Return [x, y] of the center of cell containing provided text 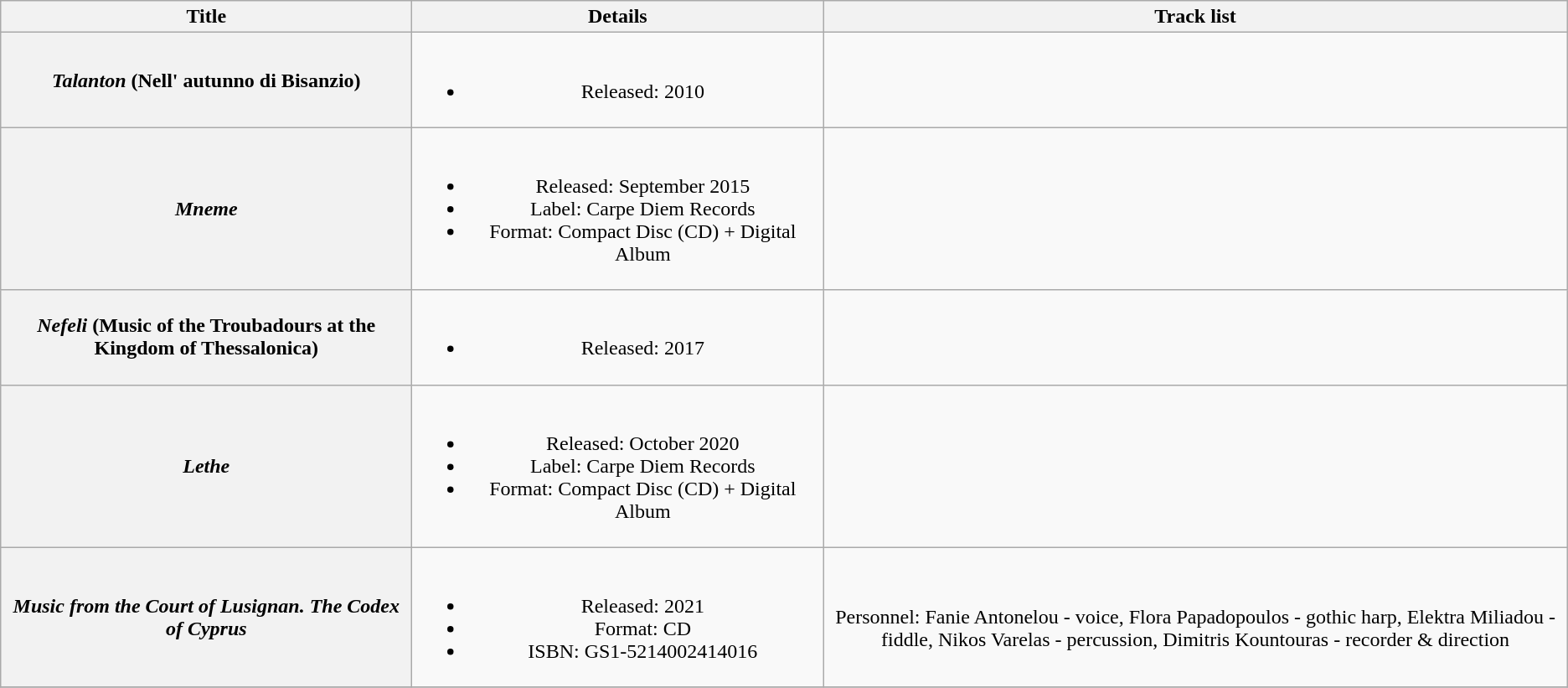
Title [206, 17]
Talanton (Nell' autunno di Bisanzio) [206, 80]
Nefeli (Music of the Troubadours at the Kingdom of Thessalonica) [206, 337]
Mneme [206, 209]
Released: September 2015Label: Carpe Diem RecordsFormat: Compact Disc (CD) + Digital Album [618, 209]
Track list [1195, 17]
Music from the Court of Lusignan. The Codex of Cyprus [206, 617]
Released: 2021Format: CDISBN: GS1-5214002414016 [618, 617]
Released: October 2020Label: Carpe Diem RecordsFormat: Compact Disc (CD) + Digital Album [618, 466]
Lethe [206, 466]
Released: 2010 [618, 80]
Details [618, 17]
Released: 2017 [618, 337]
